Detect which cell encompasses the target text, then output its (x, y) center coordinate. 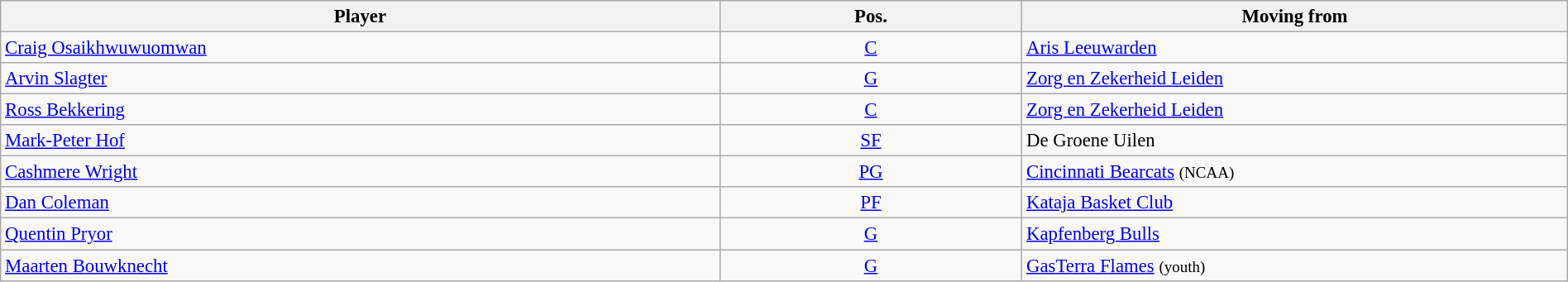
Quentin Pryor (361, 234)
Aris Leeuwarden (1295, 48)
Kataja Basket Club (1295, 203)
Maarten Bouwknecht (361, 265)
Player (361, 17)
SF (871, 141)
De Groene Uilen (1295, 141)
GasTerra Flames (youth) (1295, 265)
Ross Bekkering (361, 110)
PG (871, 172)
Craig Osaikhwuwuomwan (361, 48)
Arvin Slagter (361, 79)
Cincinnati Bearcats (NCAA) (1295, 172)
Mark-Peter Hof (361, 141)
Moving from (1295, 17)
Kapfenberg Bulls (1295, 234)
Cashmere Wright (361, 172)
Dan Coleman (361, 203)
Pos. (871, 17)
PF (871, 203)
